Identify which cell holds the provided text, then report its (X, Y) central coordinate. 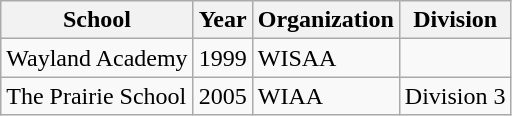
The Prairie School (97, 96)
Wayland Academy (97, 58)
Division 3 (455, 96)
2005 (222, 96)
Division (455, 20)
Year (222, 20)
WISAA (326, 58)
Organization (326, 20)
1999 (222, 58)
WIAA (326, 96)
School (97, 20)
